Capture the cell that displays the provided text and extract its (X, Y) central coordinate. 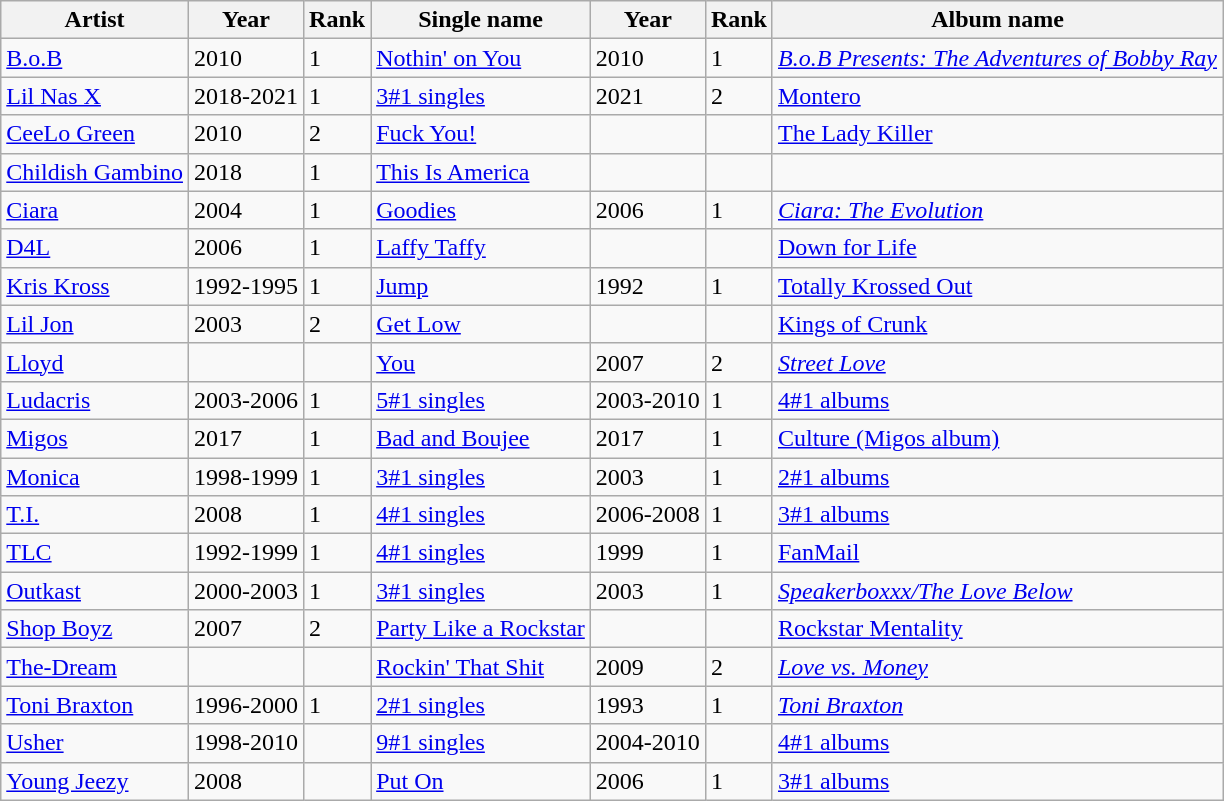
2004-2010 (648, 743)
The-Dream (95, 667)
T.I. (95, 515)
Jump (481, 286)
You (481, 362)
Kris Kross (95, 286)
Speakerboxxx/The Love Below (997, 591)
Put On (481, 781)
Kings of Crunk (997, 324)
Ciara (95, 210)
Party Like a Rockstar (481, 629)
Childish Gambino (95, 172)
Album name (997, 20)
Love vs. Money (997, 667)
Ludacris (95, 400)
Lil Jon (95, 324)
Ciara: The Evolution (997, 210)
The Lady Killer (997, 134)
Bad and Boujee (481, 438)
1992-1999 (246, 553)
1992 (648, 286)
1996-2000 (246, 705)
TLC (95, 553)
1999 (648, 553)
This Is America (481, 172)
Lil Nas X (95, 96)
2000-2003 (246, 591)
Rockin' That Shit (481, 667)
D4L (95, 248)
Goodies (481, 210)
Shop Boyz (95, 629)
Nothin' on You (481, 58)
1998-2010 (246, 743)
Fuck You! (481, 134)
Totally Krossed Out (997, 286)
Young Jeezy (95, 781)
Migos (95, 438)
1998-1999 (246, 477)
1992-1995 (246, 286)
2021 (648, 96)
2018-2021 (246, 96)
Rockstar Mentality (997, 629)
Usher (95, 743)
B.o.B (95, 58)
Lloyd (95, 362)
CeeLo Green (95, 134)
2018 (246, 172)
2#1 albums (997, 477)
2003-2006 (246, 400)
Culture (Migos album) (997, 438)
2#1 singles (481, 705)
Outkast (95, 591)
1993 (648, 705)
Monica (95, 477)
Down for Life (997, 248)
2006-2008 (648, 515)
5#1 singles (481, 400)
Single name (481, 20)
2004 (246, 210)
Get Low (481, 324)
Laffy Taffy (481, 248)
2009 (648, 667)
2003-2010 (648, 400)
Montero (997, 96)
Artist (95, 20)
9#1 singles (481, 743)
Street Love (997, 362)
FanMail (997, 553)
B.o.B Presents: The Adventures of Bobby Ray (997, 58)
